Return (x, y) of the center of cell containing provided text 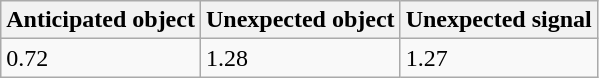
1.27 (498, 58)
Unexpected object (300, 20)
Anticipated object (101, 20)
0.72 (101, 58)
1.28 (300, 58)
Unexpected signal (498, 20)
